Find where the given text appears and provide that cell's center as (X, Y) coordinate. 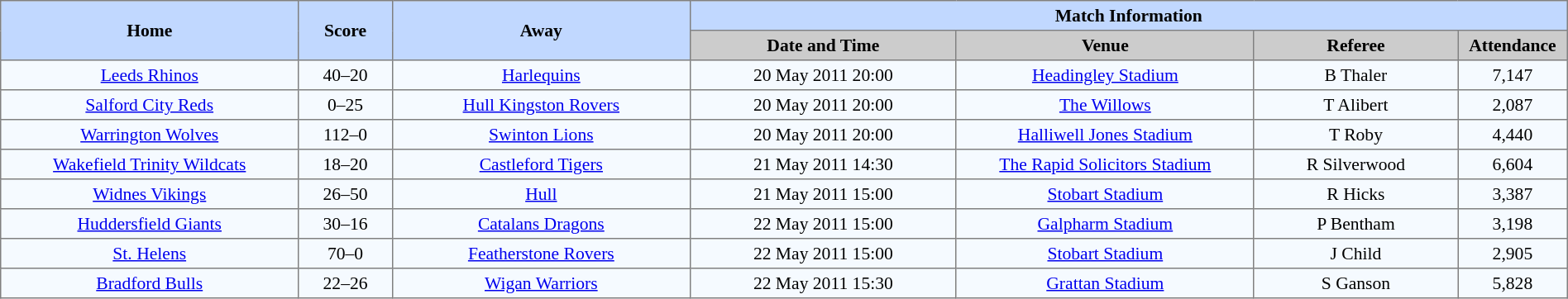
Headingley Stadium (1105, 75)
21 May 2011 14:30 (823, 164)
30–16 (346, 224)
B Thaler (1355, 75)
21 May 2011 15:00 (823, 194)
R Silverwood (1355, 164)
The Rapid Solicitors Stadium (1105, 164)
3,198 (1513, 224)
P Bentham (1355, 224)
26–50 (346, 194)
Venue (1105, 45)
Castleford Tigers (541, 164)
Score (346, 31)
St. Helens (150, 254)
Warrington Wolves (150, 135)
T Roby (1355, 135)
Harlequins (541, 75)
Wigan Warriors (541, 283)
Galpharm Stadium (1105, 224)
Halliwell Jones Stadium (1105, 135)
Away (541, 31)
Hull (541, 194)
Attendance (1513, 45)
Featherstone Rovers (541, 254)
3,387 (1513, 194)
Match Information (1128, 16)
2,087 (1513, 105)
22 May 2011 15:30 (823, 283)
4,440 (1513, 135)
22–26 (346, 283)
5,828 (1513, 283)
The Willows (1105, 105)
Grattan Stadium (1105, 283)
0–25 (346, 105)
18–20 (346, 164)
2,905 (1513, 254)
T Alibert (1355, 105)
Date and Time (823, 45)
S Ganson (1355, 283)
40–20 (346, 75)
Huddersfield Giants (150, 224)
Home (150, 31)
J Child (1355, 254)
7,147 (1513, 75)
Wakefield Trinity Wildcats (150, 164)
Swinton Lions (541, 135)
Leeds Rhinos (150, 75)
Salford City Reds (150, 105)
R Hicks (1355, 194)
70–0 (346, 254)
Referee (1355, 45)
Catalans Dragons (541, 224)
6,604 (1513, 164)
Hull Kingston Rovers (541, 105)
Widnes Vikings (150, 194)
112–0 (346, 135)
Bradford Bulls (150, 283)
